Pinpoint the cell where the given text exists, returning its [x, y] midpoint coordinate. 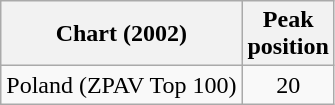
20 [288, 85]
Poland (ZPAV Top 100) [122, 85]
Peakposition [288, 34]
Chart (2002) [122, 34]
